Detect which cell encompasses the target text, then output its (X, Y) center coordinate. 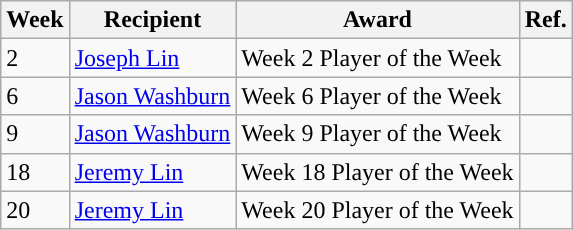
18 (35, 172)
Award (378, 20)
6 (35, 96)
Week 9 Player of the Week (378, 134)
2 (35, 58)
Week 20 Player of the Week (378, 210)
Week 2 Player of the Week (378, 58)
20 (35, 210)
9 (35, 134)
Week (35, 20)
Week 18 Player of the Week (378, 172)
Ref. (546, 20)
Joseph Lin (152, 58)
Recipient (152, 20)
Week 6 Player of the Week (378, 96)
